Return the [x, y] coordinate for the center point of the cell that contains the specified text.  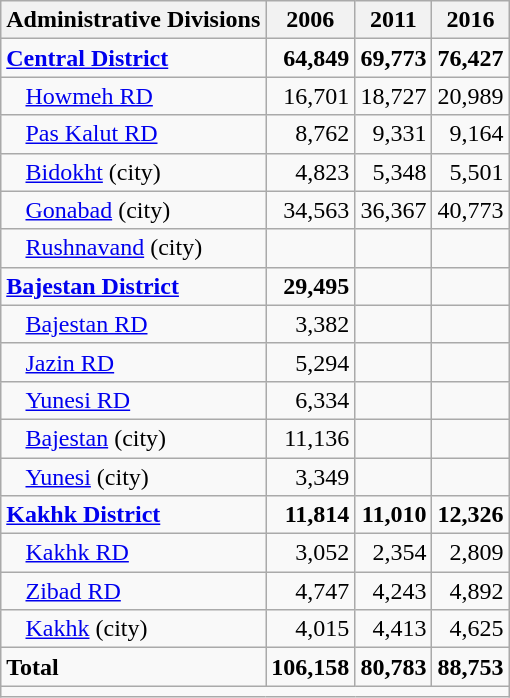
5,294 [310, 362]
Bajestan District [134, 286]
Administrative Divisions [134, 20]
5,501 [470, 172]
Yunesi RD [134, 400]
2,809 [470, 553]
106,158 [310, 667]
36,367 [394, 210]
5,348 [394, 172]
6,334 [310, 400]
Gonabad (city) [134, 210]
Kakhk District [134, 515]
40,773 [470, 210]
4,892 [470, 591]
8,762 [310, 134]
69,773 [394, 58]
18,727 [394, 96]
Bidokht (city) [134, 172]
4,015 [310, 629]
64,849 [310, 58]
Bajestan (city) [134, 438]
80,783 [394, 667]
4,413 [394, 629]
4,747 [310, 591]
2016 [470, 20]
11,010 [394, 515]
2006 [310, 20]
29,495 [310, 286]
2011 [394, 20]
11,814 [310, 515]
4,243 [394, 591]
3,052 [310, 553]
16,701 [310, 96]
88,753 [470, 667]
3,382 [310, 324]
11,136 [310, 438]
76,427 [470, 58]
34,563 [310, 210]
Central District [134, 58]
9,331 [394, 134]
4,625 [470, 629]
Zibad RD [134, 591]
9,164 [470, 134]
3,349 [310, 477]
Kakhk (city) [134, 629]
4,823 [310, 172]
Jazin RD [134, 362]
Howmeh RD [134, 96]
Yunesi (city) [134, 477]
Kakhk RD [134, 553]
Pas Kalut RD [134, 134]
20,989 [470, 96]
Rushnavand (city) [134, 248]
2,354 [394, 553]
12,326 [470, 515]
Bajestan RD [134, 324]
Total [134, 667]
